For the text-containing cell, return its midpoint in [X, Y] coordinate format. 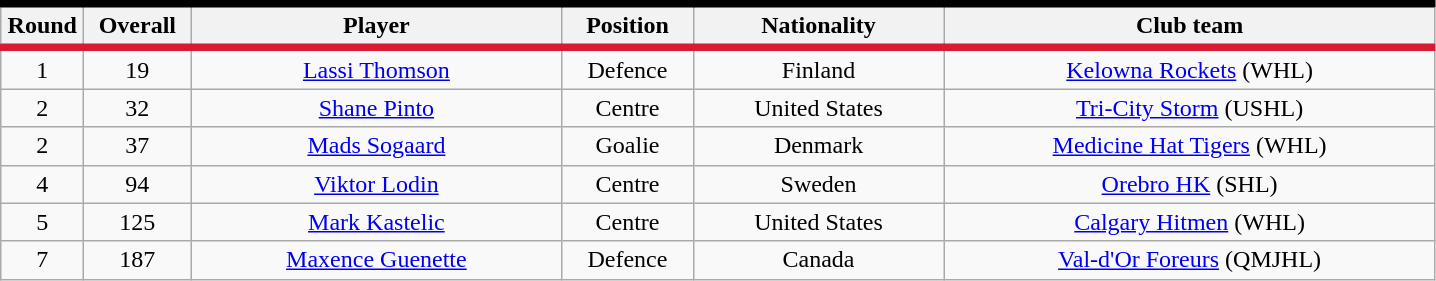
Club team [1190, 26]
Round [42, 26]
Tri-City Storm (USHL) [1190, 108]
Calgary Hitmen (WHL) [1190, 222]
Canada [818, 260]
37 [138, 146]
Position [628, 26]
Lassi Thomson [376, 68]
Val-d'Or Foreurs (QMJHL) [1190, 260]
Finland [818, 68]
Sweden [818, 184]
Mark Kastelic [376, 222]
5 [42, 222]
187 [138, 260]
Denmark [818, 146]
Shane Pinto [376, 108]
1 [42, 68]
Orebro HK (SHL) [1190, 184]
Viktor Lodin [376, 184]
19 [138, 68]
Mads Sogaard [376, 146]
7 [42, 260]
4 [42, 184]
125 [138, 222]
Goalie [628, 146]
Player [376, 26]
Kelowna Rockets (WHL) [1190, 68]
Nationality [818, 26]
Maxence Guenette [376, 260]
32 [138, 108]
Overall [138, 26]
Medicine Hat Tigers (WHL) [1190, 146]
94 [138, 184]
